Return the (X, Y) coordinate for the center point of the cell that contains the specified text.  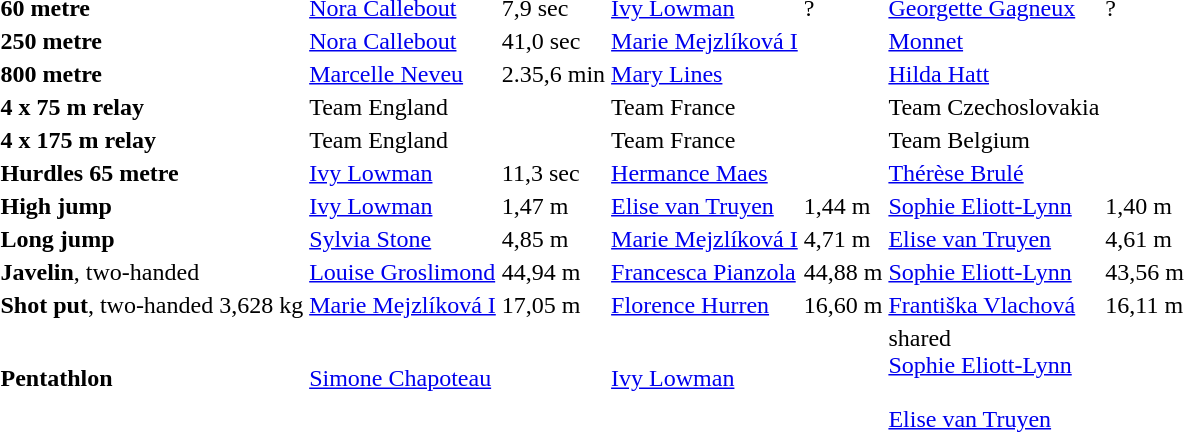
Florence Hurren (705, 305)
Louise Groslimond (403, 272)
Team Czechoslovakia (994, 107)
Marcelle Neveu (403, 74)
2.35,6 min (553, 74)
Monnet (994, 41)
Hilda Hatt (994, 74)
4,85 m (553, 239)
Team Belgium (994, 140)
Mary Lines (705, 74)
Františka Vlachová (994, 305)
1,47 m (553, 206)
Hermance Maes (705, 173)
4,71 m (843, 239)
Francesca Pianzola (705, 272)
Sylvia Stone (403, 239)
44,88 m (843, 272)
41,0 sec (553, 41)
44,94 m (553, 272)
Nora Callebout (403, 41)
16,60 m (843, 305)
Thérèse Brulé (994, 173)
11,3 sec (553, 173)
1,44 m (843, 206)
17,05 m (553, 305)
